Scan for the cell matching the given text and deliver its [x, y] coordinate at center. 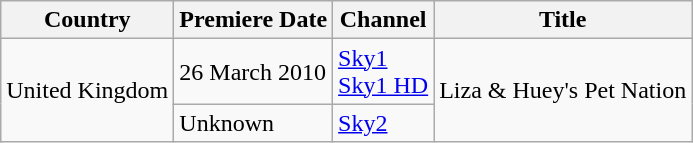
Sky2 [384, 123]
Channel [384, 20]
Title [563, 20]
Sky1Sky1 HD [384, 72]
Country [88, 20]
Premiere Date [254, 20]
26 March 2010 [254, 72]
Liza & Huey's Pet Nation [563, 90]
Unknown [254, 123]
United Kingdom [88, 90]
